Provide the [X, Y] coordinate of the cell's center where the given text is located.  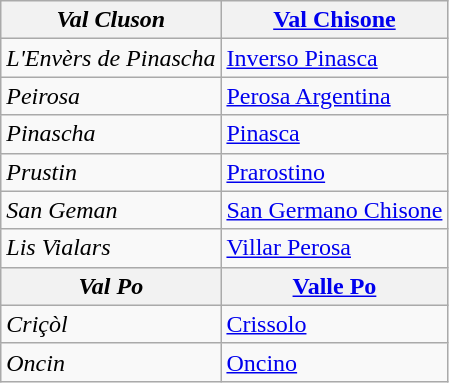
L'Envèrs de Pinascha [111, 58]
San Geman [111, 210]
Pinascha [111, 134]
Valle Po [334, 286]
Villar Perosa [334, 248]
Pinasca [334, 134]
Peirosa [111, 96]
Val Cluson [111, 20]
Perosa Argentina [334, 96]
Val Po [111, 286]
San Germano Chisone [334, 210]
Lis Vialars [111, 248]
Val Chisone [334, 20]
Criçòl [111, 324]
Prustin [111, 172]
Inverso Pinasca [334, 58]
Prarostino [334, 172]
Oncino [334, 362]
Crissolo [334, 324]
Oncin [111, 362]
